Output the (x, y) coordinate of the center of the cell containing the given text.  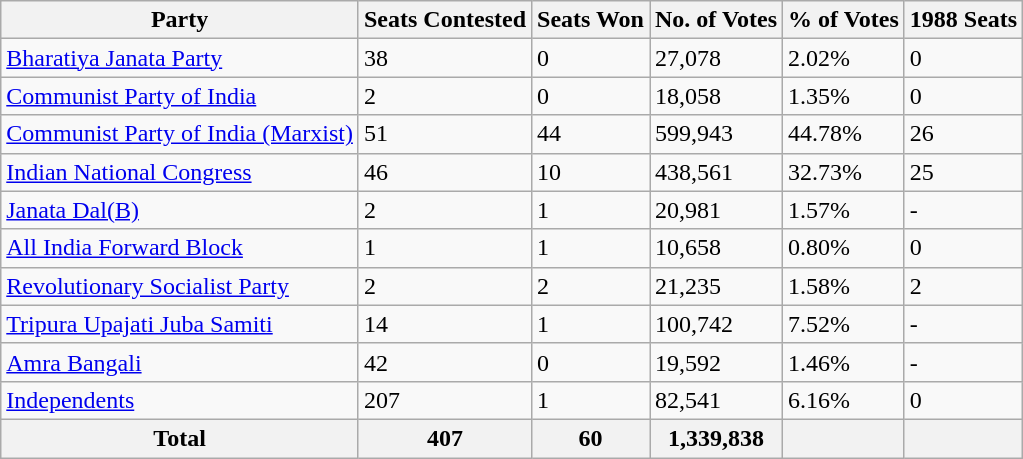
19,592 (716, 362)
14 (444, 324)
25 (963, 172)
438,561 (716, 172)
Amra Bangali (180, 362)
60 (591, 438)
44.78% (844, 134)
18,058 (716, 96)
46 (444, 172)
Independents (180, 400)
42 (444, 362)
10 (591, 172)
Revolutionary Socialist Party (180, 286)
407 (444, 438)
6.16% (844, 400)
Communist Party of India (Marxist) (180, 134)
27,078 (716, 58)
1.35% (844, 96)
207 (444, 400)
Tripura Upajati Juba Samiti (180, 324)
32.73% (844, 172)
44 (591, 134)
1.57% (844, 210)
Seats Won (591, 20)
10,658 (716, 248)
Indian National Congress (180, 172)
100,742 (716, 324)
599,943 (716, 134)
Bharatiya Janata Party (180, 58)
2.02% (844, 58)
No. of Votes (716, 20)
Seats Contested (444, 20)
21,235 (716, 286)
20,981 (716, 210)
1,339,838 (716, 438)
0.80% (844, 248)
1.46% (844, 362)
All India Forward Block (180, 248)
Janata Dal(B) (180, 210)
Party (180, 20)
Total (180, 438)
1.58% (844, 286)
26 (963, 134)
51 (444, 134)
38 (444, 58)
82,541 (716, 400)
% of Votes (844, 20)
Communist Party of India (180, 96)
7.52% (844, 324)
1988 Seats (963, 20)
